For the text-containing cell, return its midpoint in (x, y) coordinate format. 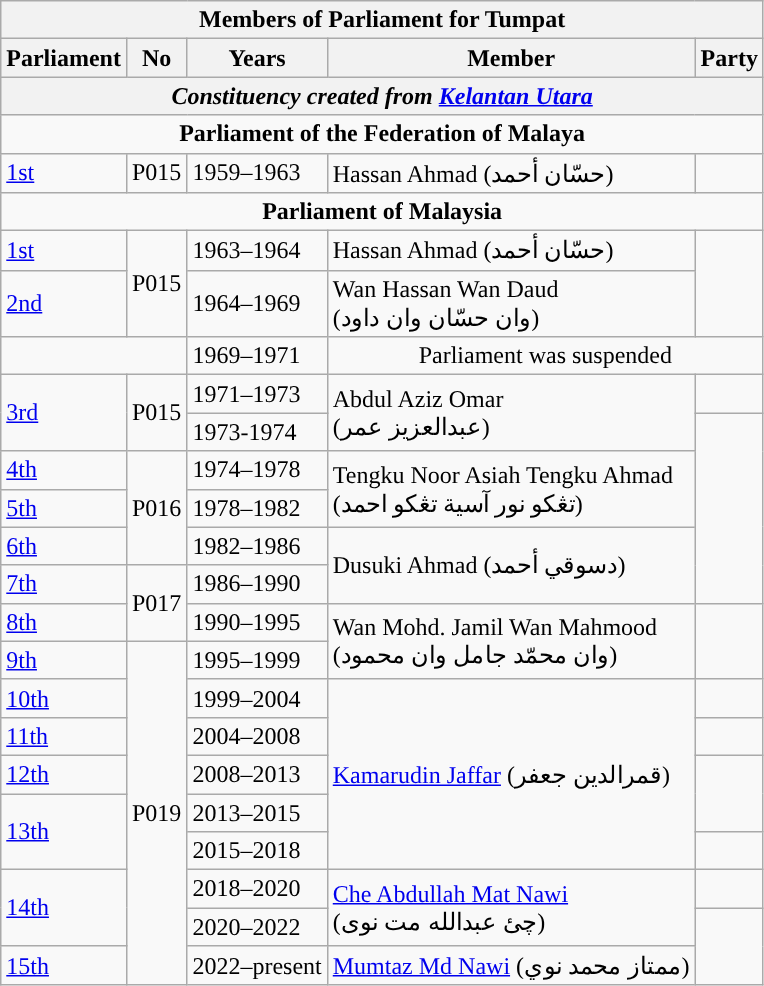
1969–1971 (257, 356)
Tengku Noor Asiah Tengku Ahmad (تڠكو نور آسية تڠكو احمد) (511, 489)
Member (511, 58)
1978–1982 (257, 508)
1971–1973 (257, 394)
15th (64, 966)
1999–2004 (257, 698)
1964–1969 (257, 304)
Constituency created from Kelantan Utara (382, 96)
Parliament (64, 58)
11th (64, 736)
Parliament was suspended (545, 356)
9th (64, 660)
Parliament of Malaysia (382, 212)
Parliament of the Federation of Malaya (382, 134)
4th (64, 470)
P016 (156, 508)
Che Abdullah Mat Nawi (چئ عبدالله مت نوى) (511, 908)
8th (64, 622)
5th (64, 508)
6th (64, 546)
2nd (64, 304)
1982–1986 (257, 546)
7th (64, 584)
2018–2020 (257, 889)
Mumtaz Md Nawi (ممتاز محمد نوي) (511, 966)
1986–1990 (257, 584)
Kamarudin Jaffar (قمرالدين جعفر) (511, 774)
P019 (156, 813)
2008–2013 (257, 774)
Years (257, 58)
No (156, 58)
13th (64, 832)
2022–present (257, 966)
2013–2015 (257, 813)
Wan Hassan Wan Daud (وان حسّان وان داود) (511, 304)
1995–1999 (257, 660)
1974–1978 (257, 470)
2015–2018 (257, 851)
10th (64, 698)
2004–2008 (257, 736)
Dusuki Ahmad (دسوقي أحمد) (511, 565)
1959–1963 (257, 173)
P017 (156, 603)
14th (64, 908)
Wan Mohd. Jamil Wan Mahmood (وان محمّد جامل وان محمود) (511, 641)
3rd (64, 413)
1990–1995 (257, 622)
1963–1964 (257, 251)
Abdul Aziz Omar (عبدالعزيز عمر) (511, 413)
Members of Parliament for Tumpat (382, 20)
Party (729, 58)
2020–2022 (257, 927)
12th (64, 774)
1973-1974 (257, 432)
